Return the (x, y) coordinate for the center point of the cell that contains the specified text.  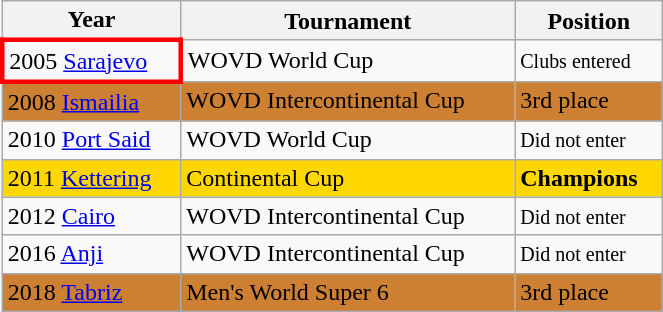
2010 Port Said (91, 140)
2016 Anji (91, 254)
2012 Cairo (91, 216)
Men's World Super 6 (348, 292)
Clubs entered (589, 60)
2005 Sarajevo (91, 60)
2011 Kettering (91, 178)
2018 Tabriz (91, 292)
Position (589, 21)
2008 Ismailia (91, 101)
Champions (589, 178)
Continental Cup (348, 178)
Year (91, 21)
Tournament (348, 21)
